Scan for the cell matching the given text and deliver its [X, Y] coordinate at center. 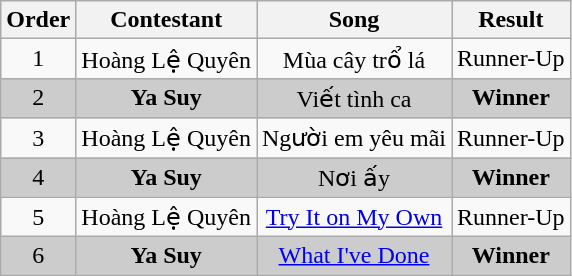
5 [38, 217]
Order [38, 20]
6 [38, 256]
Viết tình ca [354, 98]
Try It on My Own [354, 217]
Result [512, 20]
Contestant [166, 20]
3 [38, 138]
Người em yêu mãi [354, 138]
Mùa cây trổ lá [354, 59]
Song [354, 20]
2 [38, 98]
Nơi ấy [354, 178]
What I've Done [354, 256]
4 [38, 178]
1 [38, 59]
